Identify which cell holds the provided text, then report its [X, Y] central coordinate. 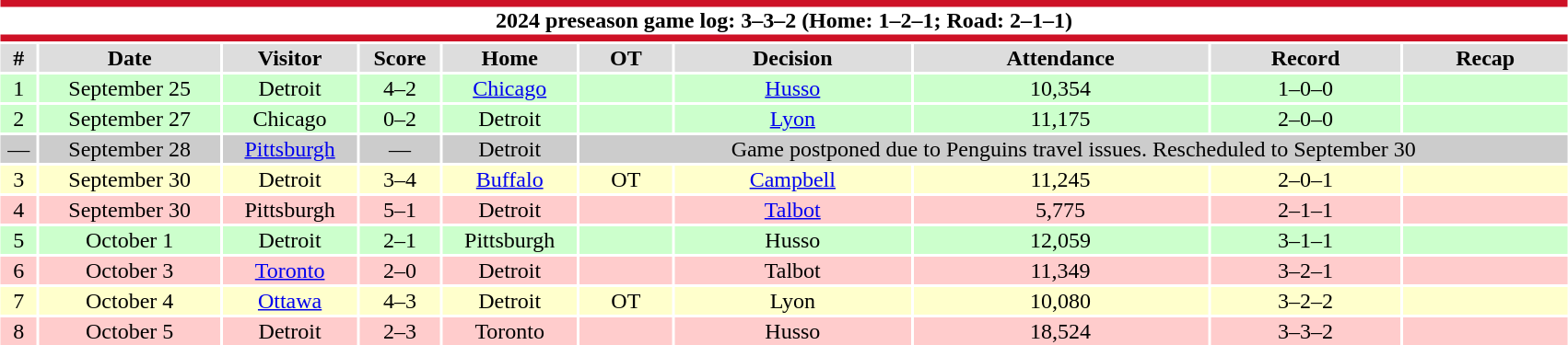
2024 preseason game log: 3–3–2 (Home: 1–2–1; Road: 2–1–1) [784, 20]
Game postponed due to Penguins travel issues. Rescheduled to September 30 [1073, 149]
5,775 [1060, 210]
Buffalo [509, 179]
Record [1305, 58]
Recap [1485, 58]
18,524 [1060, 331]
6 [18, 270]
3 [18, 179]
8 [18, 331]
11,175 [1060, 119]
2–0 [400, 270]
4–3 [400, 301]
October 1 [130, 240]
1 [18, 88]
0–2 [400, 119]
# [18, 58]
2–0–0 [1305, 119]
October 3 [130, 270]
3–2–1 [1305, 270]
October 4 [130, 301]
3–3–2 [1305, 331]
4–2 [400, 88]
Decision [792, 58]
Visitor [290, 58]
October 5 [130, 331]
Date [130, 58]
3–2–2 [1305, 301]
4 [18, 210]
11,349 [1060, 270]
2–1–1 [1305, 210]
September 25 [130, 88]
5 [18, 240]
Score [400, 58]
Campbell [792, 179]
10,080 [1060, 301]
1–0–0 [1305, 88]
September 27 [130, 119]
10,354 [1060, 88]
5–1 [400, 210]
3–1–1 [1305, 240]
12,059 [1060, 240]
2–1 [400, 240]
Home [509, 58]
2–3 [400, 331]
3–4 [400, 179]
2 [18, 119]
Attendance [1060, 58]
11,245 [1060, 179]
2–0–1 [1305, 179]
7 [18, 301]
September 28 [130, 149]
Ottawa [290, 301]
